Provide the [X, Y] coordinate of the cell's center where the given text is located.  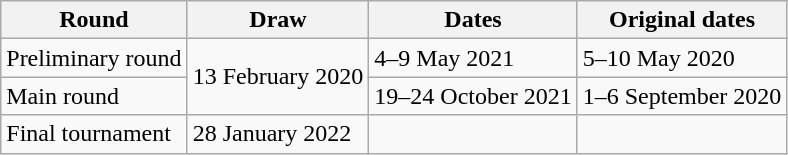
Final tournament [94, 134]
5–10 May 2020 [682, 58]
1–6 September 2020 [682, 96]
Dates [473, 20]
Original dates [682, 20]
Preliminary round [94, 58]
Round [94, 20]
Draw [278, 20]
13 February 2020 [278, 77]
Main round [94, 96]
4–9 May 2021 [473, 58]
19–24 October 2021 [473, 96]
28 January 2022 [278, 134]
